Search for the cell housing the specified text and yield its (X, Y) center coordinate. 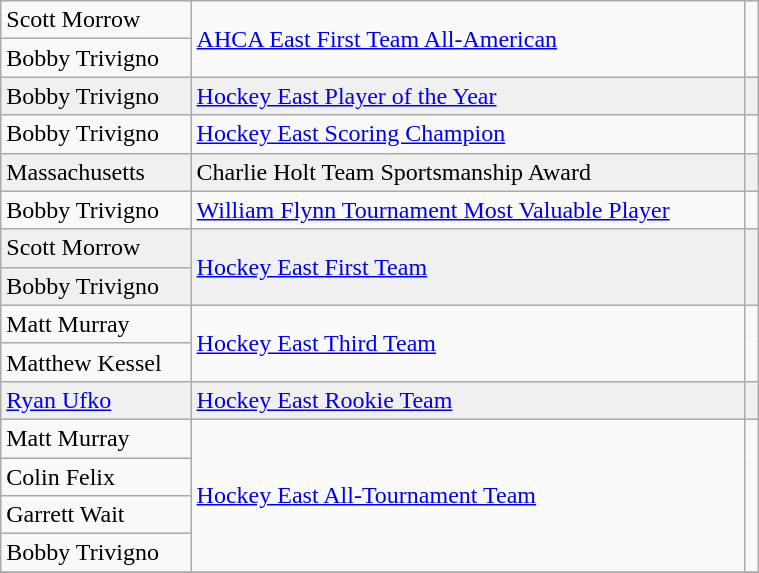
Hockey East Rookie Team (468, 400)
Hockey East Scoring Champion (468, 134)
Massachusetts (96, 172)
Garrett Wait (96, 515)
Matthew Kessel (96, 362)
Hockey East All-Tournament Team (468, 495)
Hockey East Third Team (468, 343)
AHCA East First Team All-American (468, 39)
Hockey East First Team (468, 267)
Colin Felix (96, 477)
Hockey East Player of the Year (468, 96)
Charlie Holt Team Sportsmanship Award (468, 172)
William Flynn Tournament Most Valuable Player (468, 210)
Ryan Ufko (96, 400)
